From the cell containing the given text, extract its center point as (X, Y) coordinate. 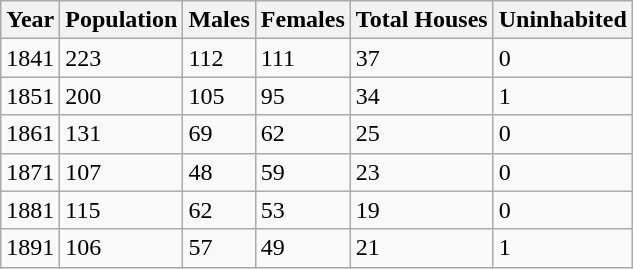
19 (422, 210)
Females (302, 20)
1881 (30, 210)
59 (302, 172)
48 (219, 172)
105 (219, 96)
37 (422, 58)
23 (422, 172)
34 (422, 96)
112 (219, 58)
1851 (30, 96)
131 (122, 134)
57 (219, 248)
111 (302, 58)
107 (122, 172)
1861 (30, 134)
200 (122, 96)
223 (122, 58)
106 (122, 248)
69 (219, 134)
21 (422, 248)
1871 (30, 172)
53 (302, 210)
1841 (30, 58)
25 (422, 134)
Uninhabited (562, 20)
Total Houses (422, 20)
1891 (30, 248)
Year (30, 20)
115 (122, 210)
95 (302, 96)
49 (302, 248)
Population (122, 20)
Males (219, 20)
